Locate the cell with the specified text and output its [X, Y] center coordinate. 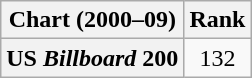
US Billboard 200 [92, 58]
132 [218, 58]
Chart (2000–09) [92, 20]
Rank [218, 20]
